Search for the cell housing the specified text and yield its [X, Y] center coordinate. 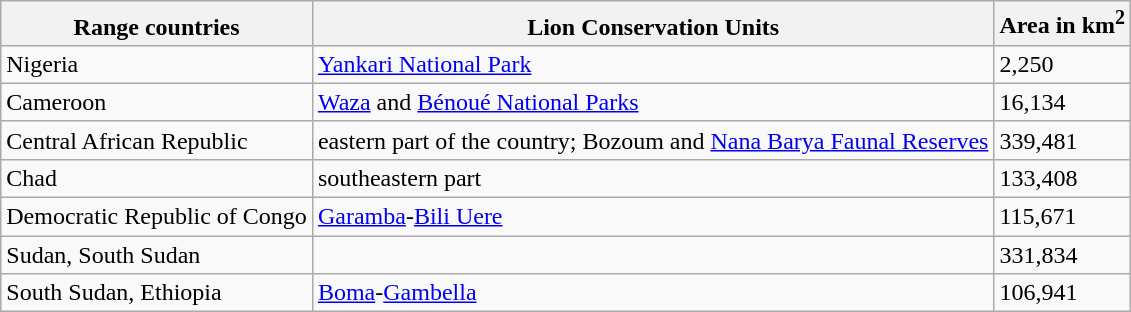
Yankari National Park [653, 64]
16,134 [1062, 102]
Lion Conservation Units [653, 24]
331,834 [1062, 255]
Chad [157, 178]
Cameroon [157, 102]
Garamba-Bili Uere [653, 217]
Sudan, South Sudan [157, 255]
Nigeria [157, 64]
115,671 [1062, 217]
Boma-Gambella [653, 293]
Central African Republic [157, 140]
eastern part of the country; Bozoum and Nana Barya Faunal Reserves [653, 140]
133,408 [1062, 178]
106,941 [1062, 293]
2,250 [1062, 64]
southeastern part [653, 178]
Range countries [157, 24]
339,481 [1062, 140]
Area in km2 [1062, 24]
Waza and Bénoué National Parks [653, 102]
South Sudan, Ethiopia [157, 293]
Democratic Republic of Congo [157, 217]
